From the cell containing the given text, extract its center point as (X, Y) coordinate. 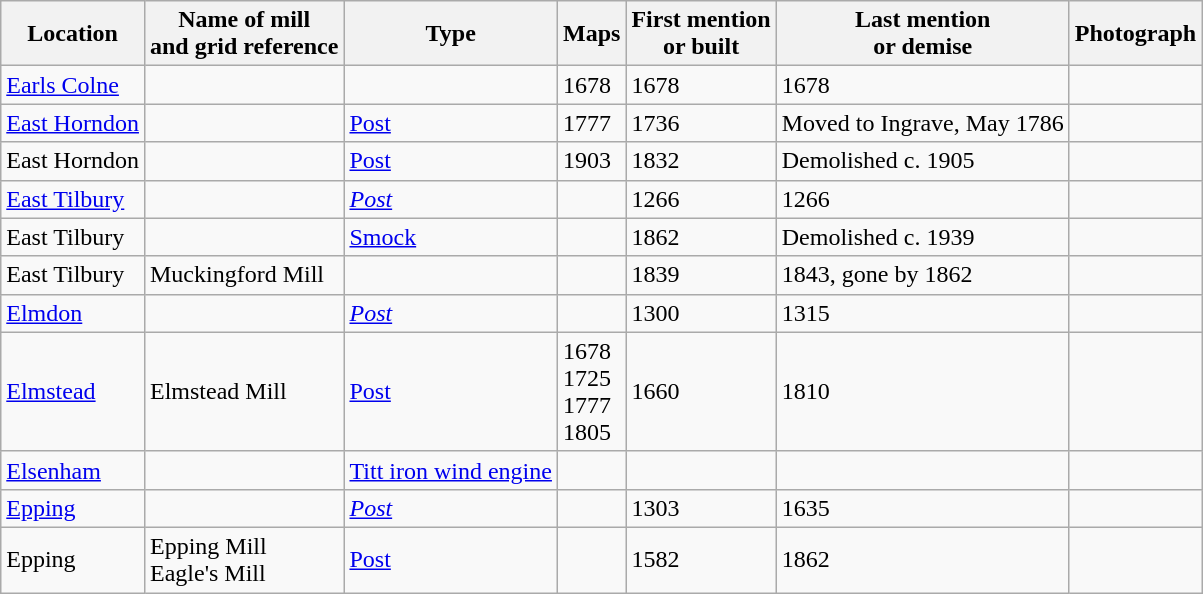
1832 (701, 161)
Demolished c. 1905 (922, 161)
1736 (701, 123)
Location (73, 34)
Epping MillEagle's Mill (244, 560)
Muckingford Mill (244, 275)
1839 (701, 275)
Name of milland grid reference (244, 34)
1777 (591, 123)
First mentionor built (701, 34)
1315 (922, 313)
1810 (922, 392)
Maps (591, 34)
Elsenham (73, 470)
1582 (701, 560)
1635 (922, 508)
Type (451, 34)
Elmdon (73, 313)
Last mention or demise (922, 34)
Elmstead (73, 392)
Smock (451, 237)
Elmstead Mill (244, 392)
1678172517771805 (591, 392)
1843, gone by 1862 (922, 275)
1303 (701, 508)
Moved to Ingrave, May 1786 (922, 123)
1903 (591, 161)
Photograph (1135, 34)
1660 (701, 392)
Titt iron wind engine (451, 470)
Earls Colne (73, 85)
1300 (701, 313)
Demolished c. 1939 (922, 237)
